Identify which cell holds the provided text, then report its [X, Y] central coordinate. 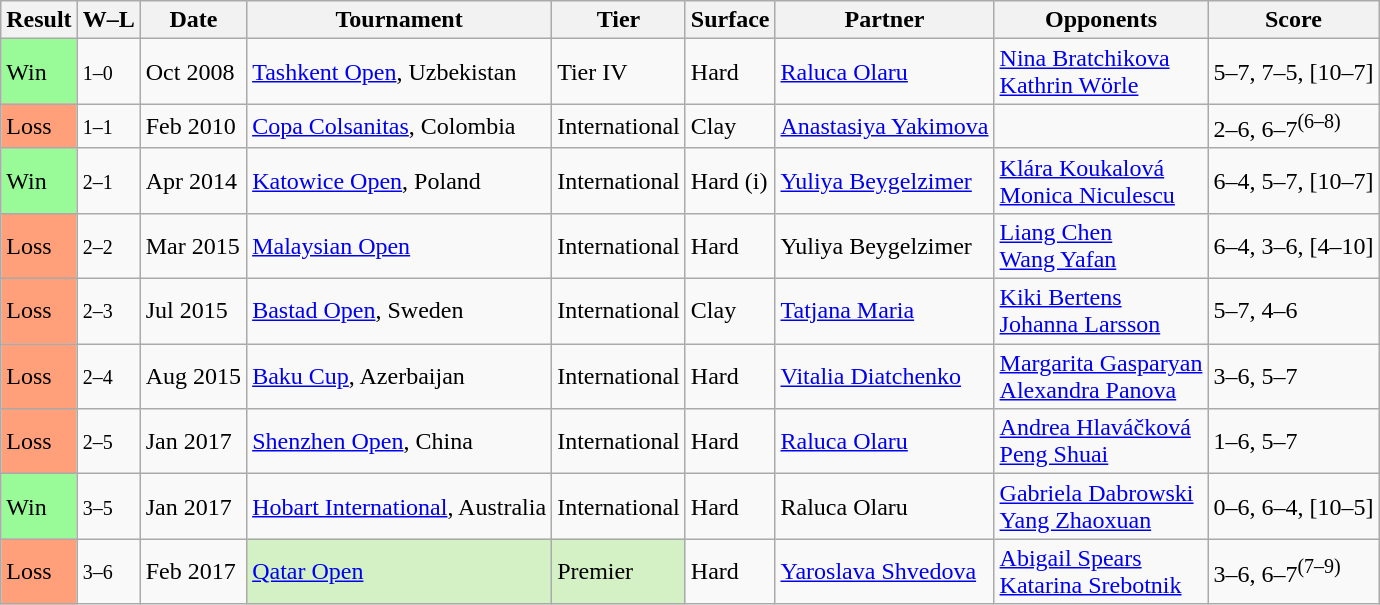
Abigail Spears Katarina Srebotnik [1101, 572]
Mar 2015 [193, 246]
Tier [619, 20]
Hobart International, Australia [400, 506]
3–6, 5–7 [1294, 376]
2–5 [108, 442]
Tier IV [619, 72]
0–6, 6–4, [10–5] [1294, 506]
2–4 [108, 376]
Feb 2010 [193, 126]
Malaysian Open [400, 246]
Gabriela Dabrowski Yang Zhaoxuan [1101, 506]
6–4, 5–7, [10–7] [1294, 180]
3–6, 6–7(7–9) [1294, 572]
Tournament [400, 20]
Katowice Open, Poland [400, 180]
Margarita Gasparyan Alexandra Panova [1101, 376]
Feb 2017 [193, 572]
Qatar Open [400, 572]
Tashkent Open, Uzbekistan [400, 72]
Surface [730, 20]
3–5 [108, 506]
W–L [108, 20]
Date [193, 20]
1–6, 5–7 [1294, 442]
Partner [884, 20]
Nina Bratchikova Kathrin Wörle [1101, 72]
Shenzhen Open, China [400, 442]
Opponents [1101, 20]
Premier [619, 572]
2–6, 6–7(6–8) [1294, 126]
Baku Cup, Azerbaijan [400, 376]
Andrea Hlaváčková Peng Shuai [1101, 442]
Bastad Open, Sweden [400, 312]
Tatjana Maria [884, 312]
5–7, 4–6 [1294, 312]
Aug 2015 [193, 376]
1–0 [108, 72]
6–4, 3–6, [4–10] [1294, 246]
3–6 [108, 572]
Anastasiya Yakimova [884, 126]
5–7, 7–5, [10–7] [1294, 72]
2–2 [108, 246]
Vitalia Diatchenko [884, 376]
1–1 [108, 126]
Copa Colsanitas, Colombia [400, 126]
Liang Chen Wang Yafan [1101, 246]
Score [1294, 20]
2–1 [108, 180]
Oct 2008 [193, 72]
Klára Koukalová Monica Niculescu [1101, 180]
Yaroslava Shvedova [884, 572]
Jul 2015 [193, 312]
Apr 2014 [193, 180]
2–3 [108, 312]
Hard (i) [730, 180]
Result [39, 20]
Kiki Bertens Johanna Larsson [1101, 312]
